Identify which cell holds the provided text, then report its (X, Y) central coordinate. 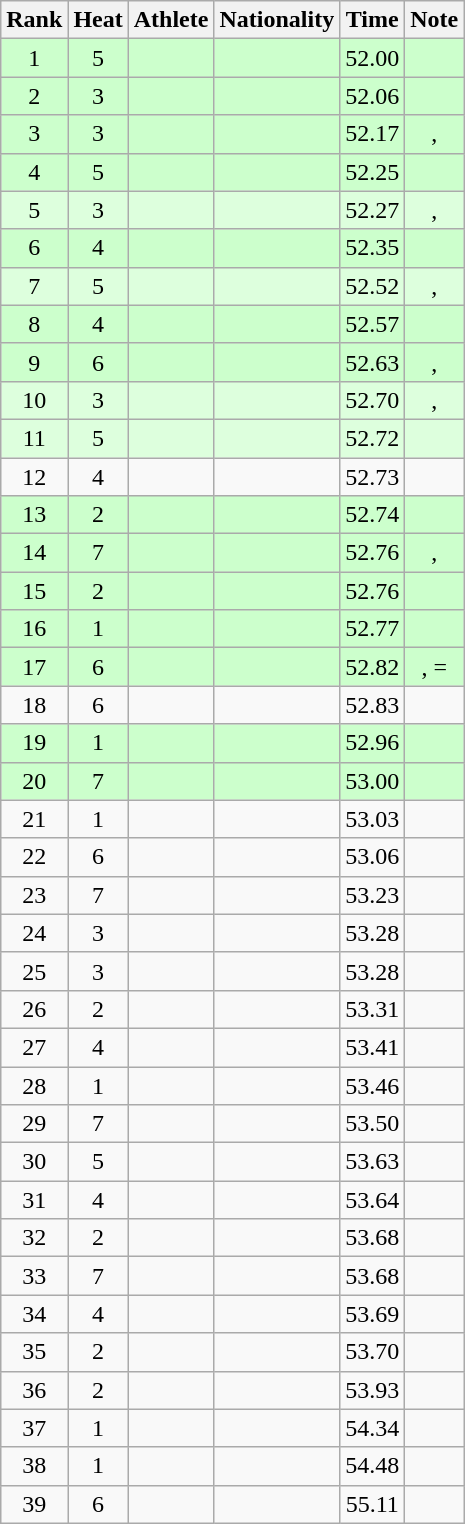
52.70 (372, 400)
52.96 (372, 743)
24 (34, 933)
36 (34, 1390)
53.46 (372, 1085)
29 (34, 1124)
55.11 (372, 1504)
53.00 (372, 781)
22 (34, 857)
52.72 (372, 438)
53.41 (372, 1047)
53.93 (372, 1390)
53.64 (372, 1200)
53.69 (372, 1314)
52.77 (372, 629)
23 (34, 895)
20 (34, 781)
52.52 (372, 286)
52.27 (372, 210)
32 (34, 1238)
8 (34, 324)
9 (34, 362)
Athlete (171, 20)
53.50 (372, 1124)
52.83 (372, 705)
28 (34, 1085)
52.63 (372, 362)
53.23 (372, 895)
18 (34, 705)
11 (34, 438)
17 (34, 667)
25 (34, 971)
52.25 (372, 172)
52.35 (372, 248)
14 (34, 553)
39 (34, 1504)
52.74 (372, 515)
Nationality (277, 20)
54.34 (372, 1428)
53.63 (372, 1162)
52.06 (372, 96)
15 (34, 591)
19 (34, 743)
52.73 (372, 477)
, = (434, 667)
33 (34, 1276)
53.31 (372, 1009)
35 (34, 1352)
52.57 (372, 324)
54.48 (372, 1466)
16 (34, 629)
53.06 (372, 857)
53.03 (372, 819)
30 (34, 1162)
12 (34, 477)
34 (34, 1314)
27 (34, 1047)
31 (34, 1200)
52.00 (372, 58)
26 (34, 1009)
37 (34, 1428)
Rank (34, 20)
10 (34, 400)
53.70 (372, 1352)
52.82 (372, 667)
52.17 (372, 134)
13 (34, 515)
Heat (98, 20)
21 (34, 819)
38 (34, 1466)
Time (372, 20)
Note (434, 20)
